Scan for the cell matching the given text and deliver its [X, Y] coordinate at center. 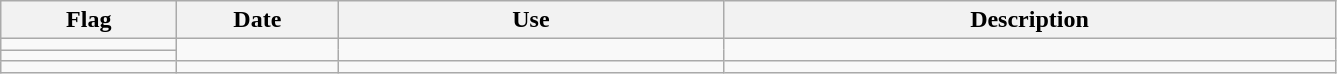
Description [1030, 20]
Flag [89, 20]
Date [258, 20]
Use [531, 20]
